Detect which cell encompasses the target text, then output its [x, y] center coordinate. 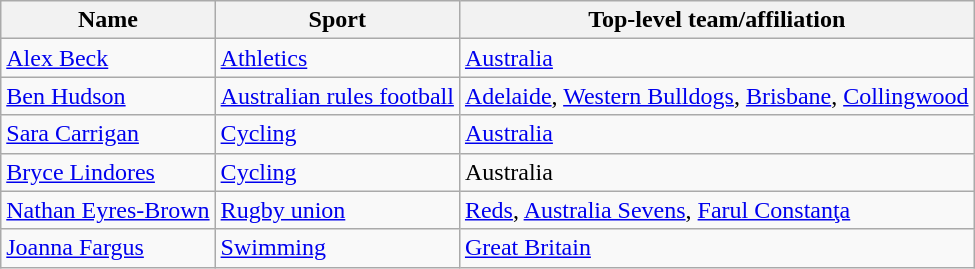
Reds, Australia Sevens, Farul Constanţa [716, 210]
Ben Hudson [108, 96]
Joanna Fargus [108, 248]
Rugby union [337, 210]
Bryce Lindores [108, 172]
Nathan Eyres-Brown [108, 210]
Sara Carrigan [108, 134]
Swimming [337, 248]
Top-level team/affiliation [716, 20]
Australian rules football [337, 96]
Great Britain [716, 248]
Adelaide, Western Bulldogs, Brisbane, Collingwood [716, 96]
Alex Beck [108, 58]
Name [108, 20]
Sport [337, 20]
Athletics [337, 58]
